Return the [x, y] coordinate for the center point of the cell that contains the specified text.  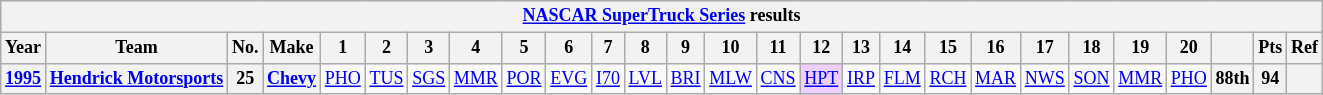
I70 [608, 78]
4 [476, 48]
CNS [778, 78]
18 [1092, 48]
8 [645, 48]
TUS [386, 78]
FLM [902, 78]
7 [608, 48]
19 [1140, 48]
10 [730, 48]
17 [1044, 48]
RCH [948, 78]
3 [429, 48]
94 [1270, 78]
2 [386, 48]
9 [686, 48]
12 [822, 48]
SON [1092, 78]
LVL [645, 78]
20 [1190, 48]
IRP [862, 78]
15 [948, 48]
SGS [429, 78]
25 [246, 78]
Ref [1305, 48]
1 [342, 48]
1995 [24, 78]
Team [136, 48]
88th [1232, 78]
MAR [996, 78]
11 [778, 48]
14 [902, 48]
Chevy [292, 78]
6 [569, 48]
BRI [686, 78]
HPT [822, 78]
MLW [730, 78]
NWS [1044, 78]
Pts [1270, 48]
NASCAR SuperTruck Series results [662, 16]
5 [524, 48]
Make [292, 48]
Hendrick Motorsports [136, 78]
16 [996, 48]
POR [524, 78]
No. [246, 48]
Year [24, 48]
13 [862, 48]
EVG [569, 78]
